For the text-containing cell, return its midpoint in [x, y] coordinate format. 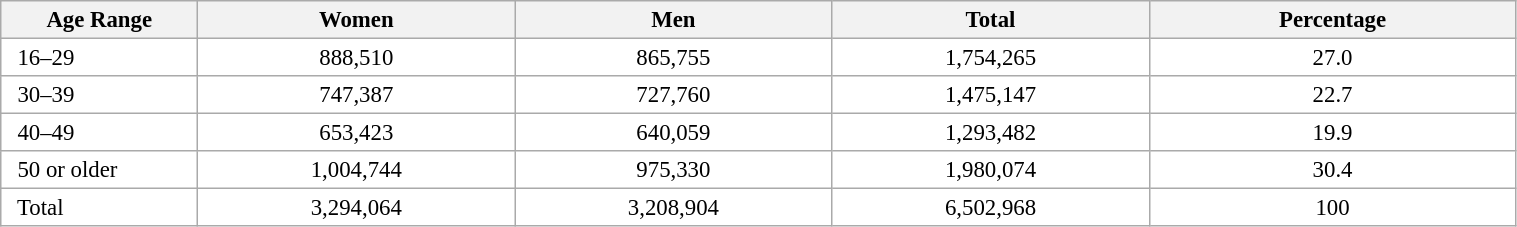
Percentage [1332, 20]
Age Range [100, 20]
6,502,968 [990, 208]
1,293,482 [990, 133]
27.0 [1332, 58]
30–39 [100, 95]
16–29 [100, 58]
19.9 [1332, 133]
653,423 [356, 133]
747,387 [356, 95]
Men [674, 20]
1,980,074 [990, 170]
975,330 [674, 170]
40–49 [100, 133]
1,004,744 [356, 170]
50 or older [100, 170]
3,294,064 [356, 208]
30.4 [1332, 170]
865,755 [674, 58]
1,754,265 [990, 58]
22.7 [1332, 95]
Women [356, 20]
727,760 [674, 95]
640,059 [674, 133]
888,510 [356, 58]
1,475,147 [990, 95]
100 [1332, 208]
3,208,904 [674, 208]
